Capture the cell that displays the provided text and extract its (x, y) central coordinate. 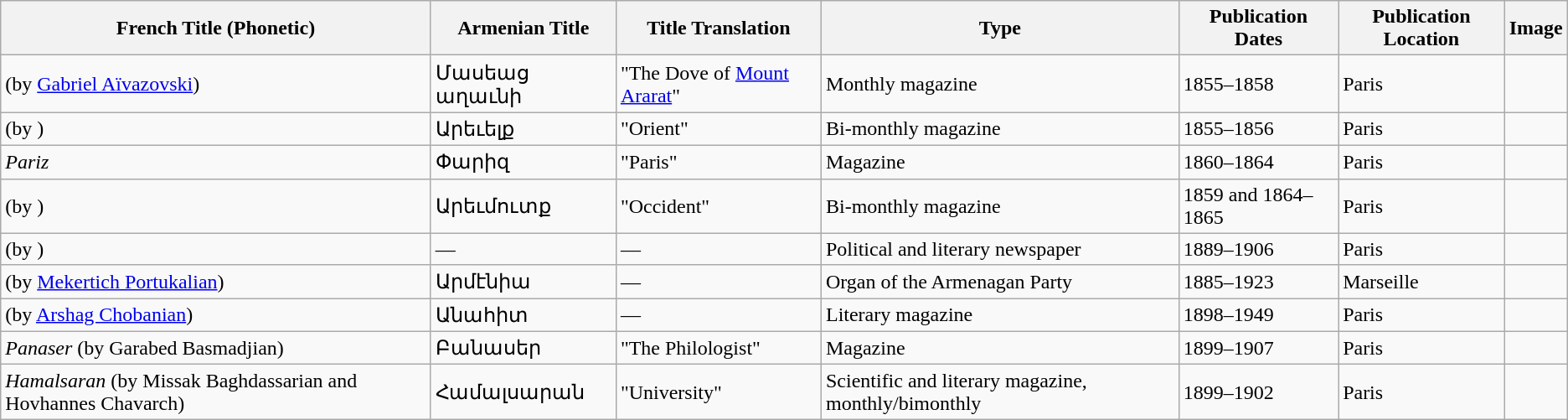
"Paris" (719, 162)
"Orient" (719, 129)
French Title (Phonetic) (216, 29)
Փարիզ (523, 162)
Արմէնիա (523, 282)
1899–1902 (1258, 392)
Publication Dates (1258, 29)
"Occident" (719, 206)
(by Mekertich Portukalian) (216, 282)
Armenian Title (523, 29)
Hamalsaran (by Missak Baghdassarian and Hovhannes Chavarch) (216, 392)
Literary magazine (1000, 315)
1855–1858 (1258, 84)
Marseille (1422, 282)
Monthly magazine (1000, 84)
Organ of the Armenagan Party (1000, 282)
Արեւմուտք (523, 206)
1898–1949 (1258, 315)
Image (1536, 29)
Title Translation (719, 29)
Արեւելք (523, 129)
1859 and 1864–1865 (1258, 206)
Publication Location (1422, 29)
Scientific and literary magazine, monthly/bimonthly (1000, 392)
Pariz (216, 162)
Անահիտ (523, 315)
(by Gabriel Aïvazovski) (216, 84)
1889–1906 (1258, 249)
(by Arshag Chobanian) (216, 315)
1899–1907 (1258, 348)
Political and literary newspaper (1000, 249)
Համալսարան (523, 392)
1855–1856 (1258, 129)
1885–1923 (1258, 282)
"The Dove of Mount Ararat" (719, 84)
Մասեաց աղաւնի (523, 84)
"University" (719, 392)
Panaser (by Garabed Basmadjian) (216, 348)
1860–1864 (1258, 162)
Type (1000, 29)
Բանասեր (523, 348)
"The Philologist" (719, 348)
